Detect which cell encompasses the target text, then output its [x, y] center coordinate. 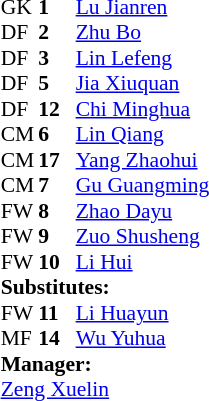
7 [57, 185]
MF [20, 339]
17 [57, 160]
14 [57, 339]
2 [57, 33]
10 [57, 262]
12 [57, 109]
6 [57, 135]
8 [57, 211]
9 [57, 237]
3 [57, 58]
5 [57, 83]
11 [57, 313]
